Return [x, y] of the center of cell containing provided text 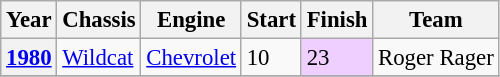
Engine [191, 20]
Year [29, 20]
Chassis [99, 20]
23 [336, 58]
Roger Rager [436, 58]
10 [271, 58]
Finish [336, 20]
Team [436, 20]
Wildcat [99, 58]
1980 [29, 58]
Start [271, 20]
Chevrolet [191, 58]
